Determine the (X, Y) coordinate at the center of the cell enclosing the given text.  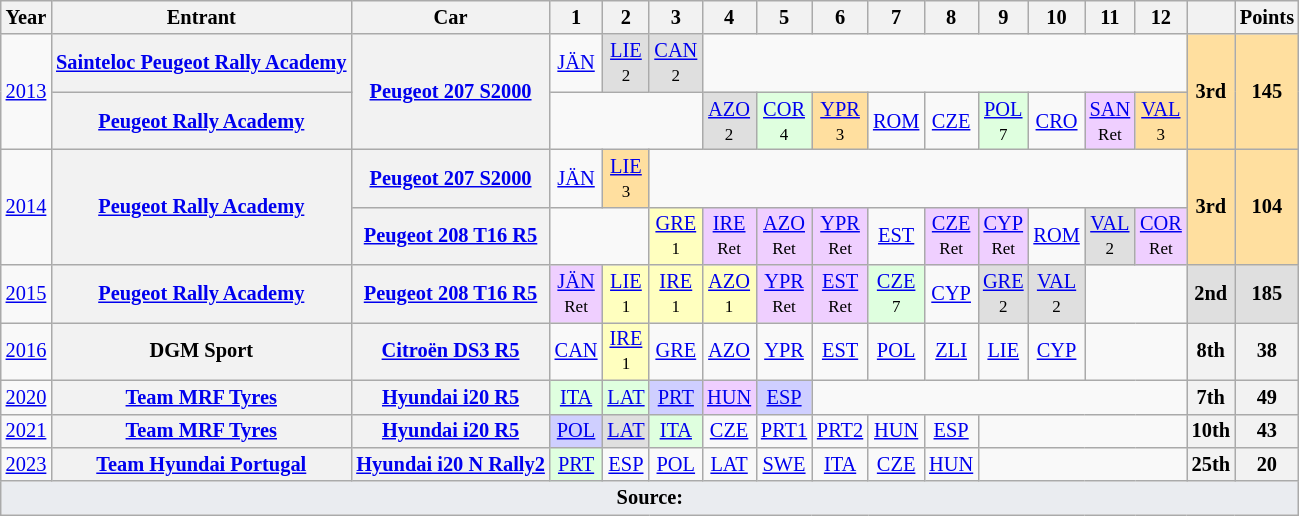
8 (951, 17)
ZLI (951, 351)
CRO (1056, 121)
AZORet (784, 236)
LIE (1003, 351)
PRT1 (784, 431)
JÄNRet (576, 294)
2013 (26, 92)
49 (1267, 397)
2014 (26, 206)
PRT2 (840, 431)
AZO1 (729, 294)
Entrant (201, 17)
3 (676, 17)
Hyundai i20 N Rally2 (450, 464)
1 (576, 17)
2015 (26, 294)
9 (1003, 17)
YPR (784, 351)
5 (784, 17)
25th (1211, 464)
AZO2 (729, 121)
Citroën DS3 R5 (450, 351)
38 (1267, 351)
Source: (650, 498)
LIE3 (626, 178)
GRE2 (1003, 294)
2020 (26, 397)
POL7 (1003, 121)
IRERet (729, 236)
4 (729, 17)
LIE2 (626, 63)
Team Hyundai Portugal (201, 464)
SANRet (1110, 121)
VAL3 (1161, 121)
2016 (26, 351)
COR4 (784, 121)
CZERet (951, 236)
2nd (1211, 294)
AZO (729, 351)
10 (1056, 17)
CORRet (1161, 236)
CYPRet (1003, 236)
2023 (26, 464)
LIE1 (626, 294)
185 (1267, 294)
20 (1267, 464)
8th (1211, 351)
43 (1267, 431)
6 (840, 17)
104 (1267, 206)
GRE (676, 351)
CAN2 (676, 63)
Sainteloc Peugeot Rally Academy (201, 63)
GRE1 (676, 236)
SWE (784, 464)
Year (26, 17)
12 (1161, 17)
7 (896, 17)
CAN (576, 351)
CZE7 (896, 294)
10th (1211, 431)
7th (1211, 397)
2 (626, 17)
Car (450, 17)
ESTRet (840, 294)
DGM Sport (201, 351)
11 (1110, 17)
145 (1267, 92)
YPR3 (840, 121)
Points (1267, 17)
2021 (26, 431)
